Return (X, Y) of the center of cell containing provided text 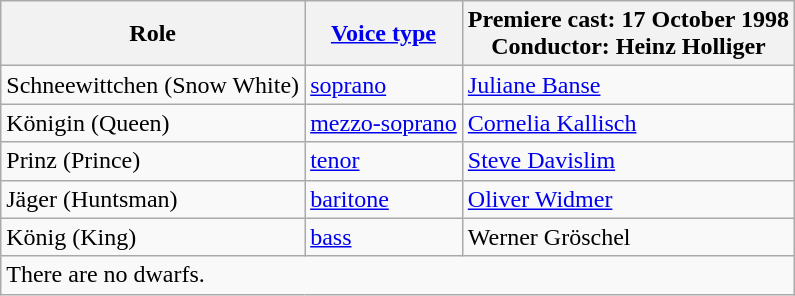
There are no dwarfs. (398, 275)
soprano (384, 85)
König (King) (153, 237)
Premiere cast: 17 October 1998Conductor: Heinz Holliger (628, 34)
Prinz (Prince) (153, 161)
Role (153, 34)
Cornelia Kallisch (628, 123)
Königin (Queen) (153, 123)
baritone (384, 199)
Werner Gröschel (628, 237)
Schneewittchen (Snow White) (153, 85)
Oliver Widmer (628, 199)
Steve Davislim (628, 161)
tenor (384, 161)
Jäger (Huntsman) (153, 199)
Voice type (384, 34)
bass (384, 237)
mezzo-soprano (384, 123)
Juliane Banse (628, 85)
